Provide the [x, y] coordinate of the cell's center where the given text is located.  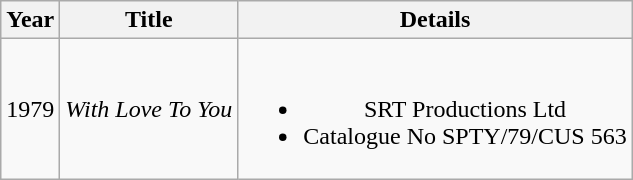
Title [149, 20]
With Love To You [149, 109]
Details [435, 20]
SRT Productions LtdCatalogue No SPTY/79/CUS 563 [435, 109]
Year [30, 20]
1979 [30, 109]
